Identify which cell holds the provided text, then report its [x, y] central coordinate. 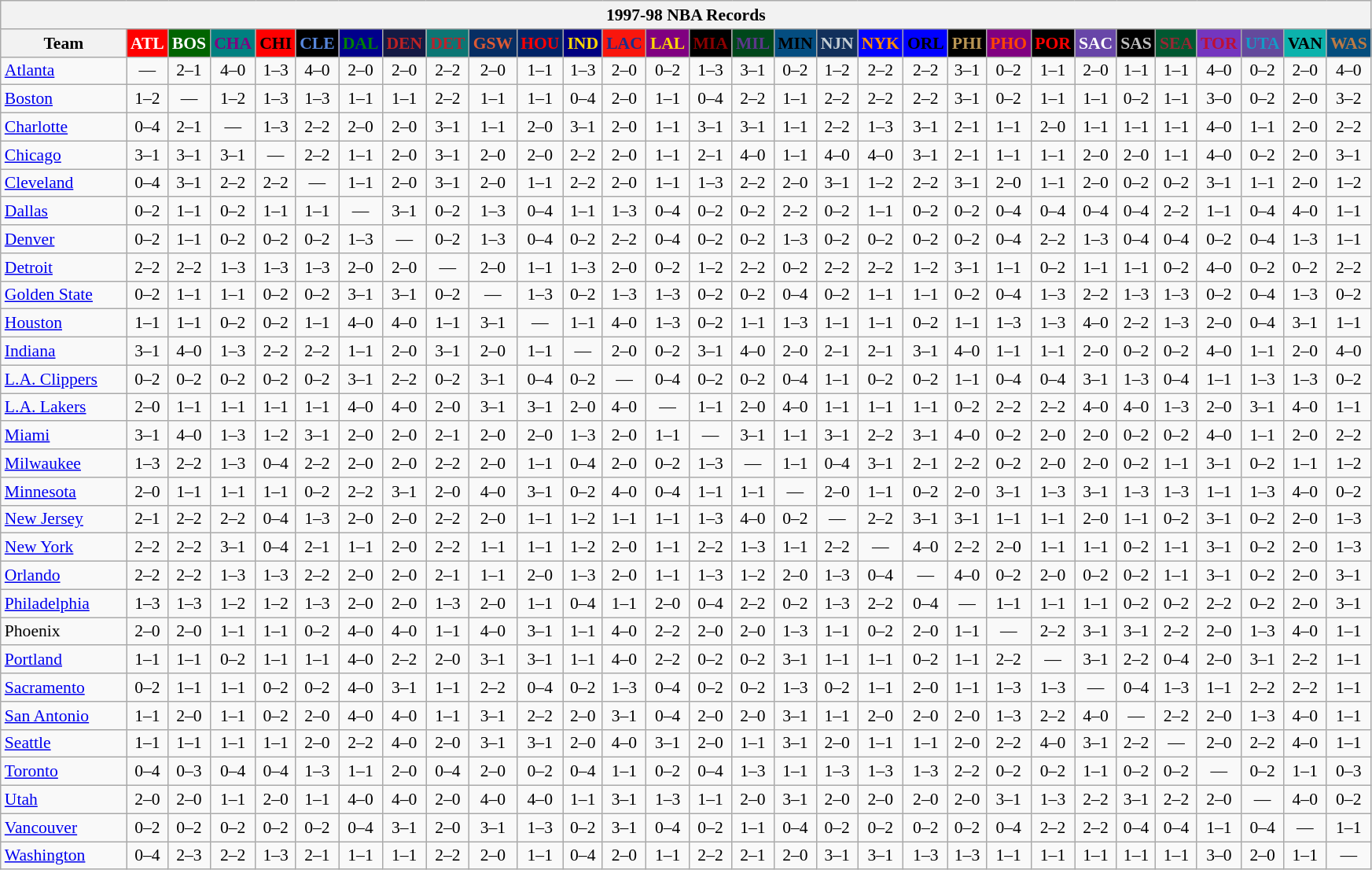
LAL [668, 43]
ATL [148, 43]
SEA [1176, 43]
POR [1053, 43]
DAL [361, 43]
L.A. Clippers [64, 379]
MIN [795, 43]
Minnesota [64, 492]
Golden State [64, 295]
Detroit [64, 267]
WAS [1349, 43]
Cleveland [64, 183]
Indiana [64, 352]
UTA [1263, 43]
2–3 [189, 856]
Philadelphia [64, 603]
TOR [1219, 43]
HOU [539, 43]
Washington [64, 856]
3–2 [1349, 99]
SAC [1096, 43]
Atlanta [64, 71]
Charlotte [64, 127]
New Jersey [64, 519]
Sacramento [64, 688]
New York [64, 547]
MIA [710, 43]
Orlando [64, 576]
Portland [64, 660]
Phoenix [64, 632]
Houston [64, 323]
Toronto [64, 772]
PHO [1008, 43]
Boston [64, 99]
Team [64, 43]
San Antonio [64, 716]
CHI [275, 43]
ORL [926, 43]
IND [583, 43]
GSW [494, 43]
PHI [967, 43]
MIL [753, 43]
DET [448, 43]
SAS [1136, 43]
Utah [64, 800]
LAC [624, 43]
NJN [837, 43]
Denver [64, 239]
NYK [881, 43]
Vancouver [64, 828]
L.A. Lakers [64, 407]
1997-98 NBA Records [686, 15]
Chicago [64, 155]
CHA [233, 43]
VAN [1305, 43]
BOS [189, 43]
Milwaukee [64, 463]
Seattle [64, 743]
Miami [64, 436]
CLE [318, 43]
Dallas [64, 212]
DEN [404, 43]
